Return the [x, y] coordinate for the center point of the cell that contains the specified text.  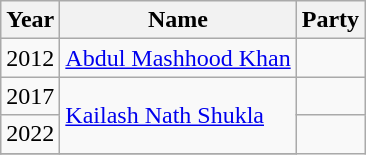
Abdul Mashhood Khan [178, 58]
Name [178, 20]
2012 [30, 58]
Kailash Nath Shukla [178, 115]
2017 [30, 96]
Party [330, 20]
Year [30, 20]
2022 [30, 134]
